Provide the [X, Y] coordinate of the cell's center where the given text is located.  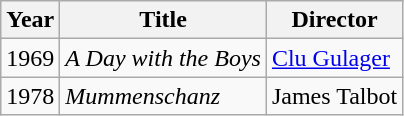
James Talbot [334, 96]
1978 [30, 96]
Title [164, 20]
Mummenschanz [164, 96]
A Day with the Boys [164, 58]
Director [334, 20]
Clu Gulager [334, 58]
1969 [30, 58]
Year [30, 20]
